Return [X, Y] of the center of cell containing provided text 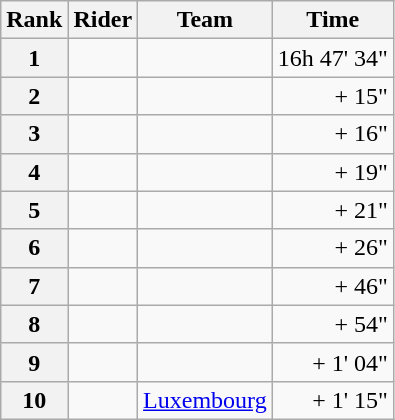
+ 1' 04" [332, 362]
5 [34, 210]
+ 46" [332, 286]
+ 1' 15" [332, 400]
+ 15" [332, 96]
Rider [103, 20]
8 [34, 324]
+ 21" [332, 210]
10 [34, 400]
3 [34, 134]
Luxembourg [206, 400]
+ 16" [332, 134]
Time [332, 20]
Team [206, 20]
1 [34, 58]
+ 26" [332, 248]
6 [34, 248]
+ 54" [332, 324]
16h 47' 34" [332, 58]
2 [34, 96]
7 [34, 286]
4 [34, 172]
+ 19" [332, 172]
9 [34, 362]
Rank [34, 20]
